Provide the (X, Y) coordinate of the cell's center where the given text is located.  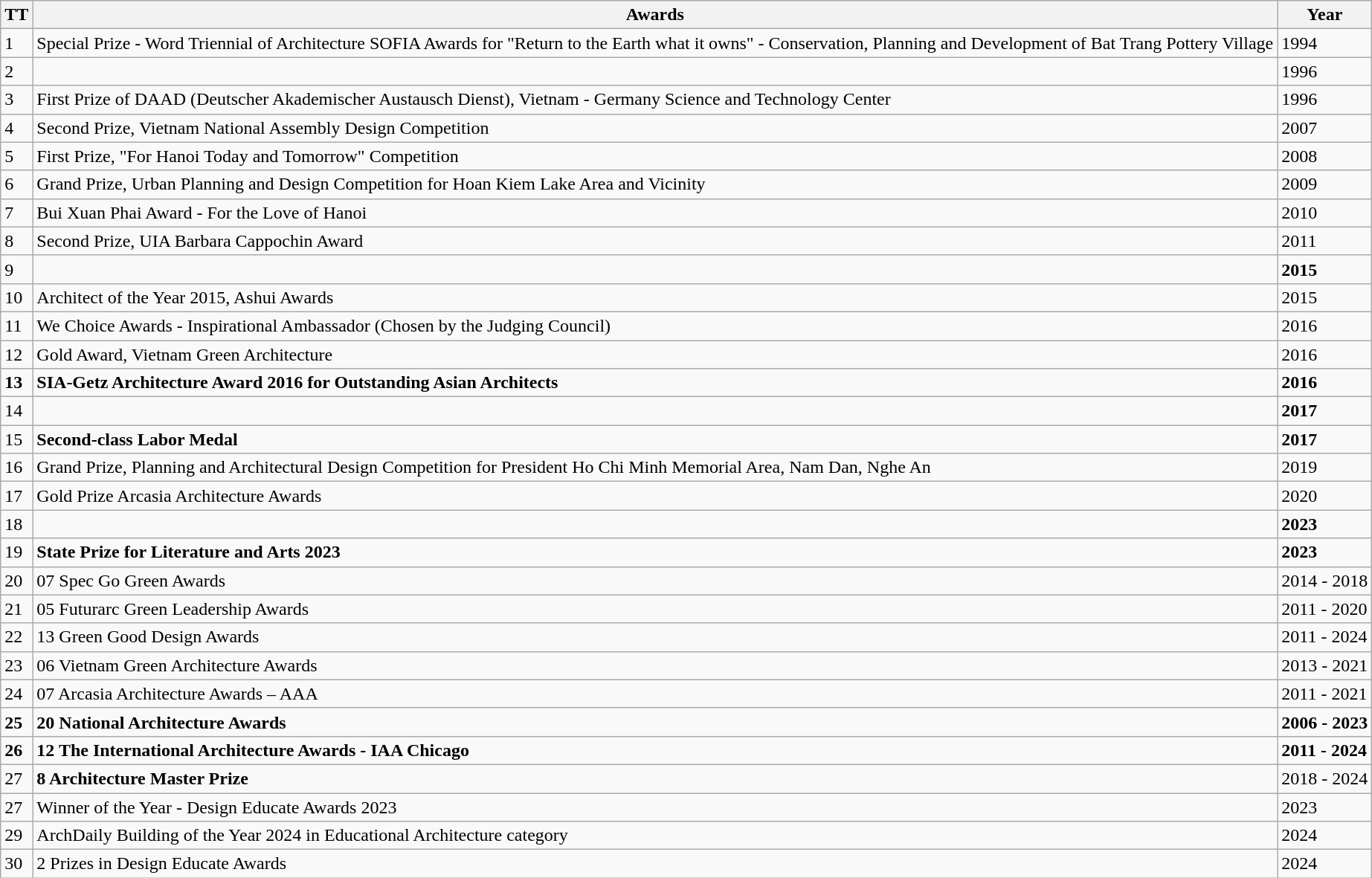
19 (16, 552)
5 (16, 156)
State Prize for Literature and Arts 2023 (655, 552)
2011 (1325, 241)
10 (16, 297)
20 (16, 581)
2008 (1325, 156)
16 (16, 468)
ArchDaily Building of the Year 2024 in Educational Architecture category (655, 836)
8 (16, 241)
Grand Prize, Urban Planning and Design Competition for Hoan Kiem Lake Area and Vicinity (655, 184)
Second-class Labor Medal (655, 439)
13 (16, 383)
SIA-Getz Architecture Award 2016 for Outstanding Asian Architects (655, 383)
First Prize of DAAD (Deutscher Akademischer Austausch Dienst), Vietnam - Germany Science and Technology Center (655, 100)
17 (16, 496)
2011 - 2021 (1325, 694)
Bui Xuan Phai Award - For the Love of Hanoi (655, 213)
05 Futurarc Green Leadership Awards (655, 609)
25 (16, 722)
2007 (1325, 128)
26 (16, 750)
2019 (1325, 468)
8 Architecture Master Prize (655, 778)
07 Arcasia Architecture Awards – AAA (655, 694)
Winner of the Year - Design Educate Awards 2023 (655, 807)
Year (1325, 15)
3 (16, 100)
6 (16, 184)
15 (16, 439)
30 (16, 864)
2018 - 2024 (1325, 778)
13 Green Good Design Awards (655, 637)
2006 - 2023 (1325, 722)
18 (16, 524)
Second Prize, Vietnam National Assembly Design Competition (655, 128)
22 (16, 637)
24 (16, 694)
14 (16, 411)
TT (16, 15)
7 (16, 213)
Grand Prize, Planning and Architectural Design Competition for President Ho Chi Minh Memorial Area, Nam Dan, Nghe An (655, 468)
06 Vietnam Green Architecture Awards (655, 665)
20 National Architecture Awards (655, 722)
2009 (1325, 184)
2011 - 2020 (1325, 609)
2013 - 2021 (1325, 665)
Gold Prize Arcasia Architecture Awards (655, 496)
4 (16, 128)
2020 (1325, 496)
11 (16, 326)
12 The International Architecture Awards - IAA Chicago (655, 750)
29 (16, 836)
We Choice Awards - Inspirational Ambassador (Chosen by the Judging Council) (655, 326)
1 (16, 43)
Awards (655, 15)
Gold Award, Vietnam Green Architecture (655, 355)
07 Spec Go Green Awards (655, 581)
2014 - 2018 (1325, 581)
23 (16, 665)
12 (16, 355)
2010 (1325, 213)
2 Prizes in Design Educate Awards (655, 864)
First Prize, "For Hanoi Today and Tomorrow" Competition (655, 156)
21 (16, 609)
2 (16, 71)
1994 (1325, 43)
Architect of the Year 2015, Ashui Awards (655, 297)
9 (16, 269)
Second Prize, UIA Barbara Cappochin Award (655, 241)
